From the cell containing the given text, extract its center point as (x, y) coordinate. 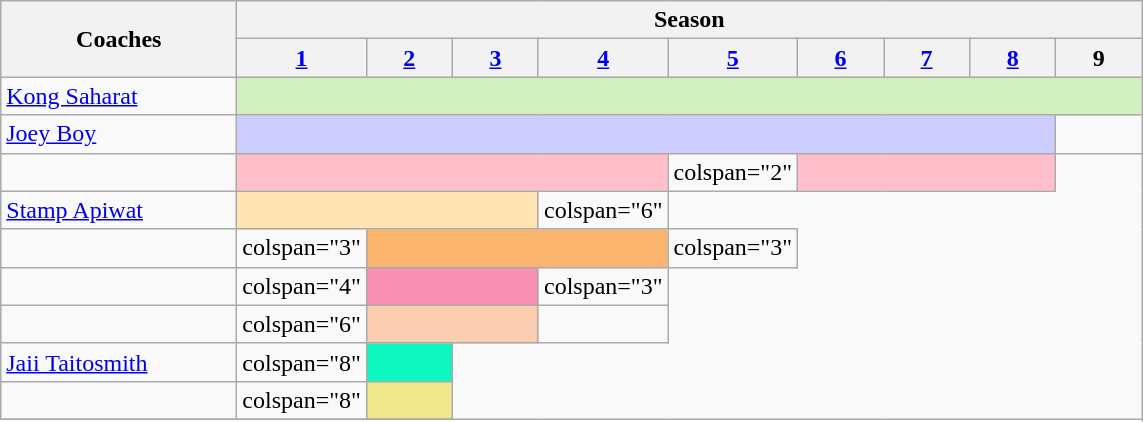
9 (1099, 58)
2 (409, 58)
7 (927, 58)
Jaii Taitosmith (119, 362)
1 (302, 58)
colspan="2" (733, 172)
Kong Saharat (119, 96)
6 (840, 58)
8 (1013, 58)
3 (495, 58)
Coaches (119, 39)
Stamp Apiwat (119, 210)
Joey Boy (119, 134)
colspan="4" (302, 286)
Season (690, 20)
5 (733, 58)
4 (603, 58)
